Determine the [x, y] coordinate at the center of the cell enclosing the given text.  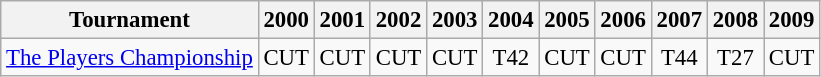
2000 [286, 20]
2001 [342, 20]
T42 [511, 58]
2006 [623, 20]
2004 [511, 20]
2003 [455, 20]
The Players Championship [130, 58]
2002 [398, 20]
T27 [735, 58]
2005 [567, 20]
2009 [792, 20]
T44 [679, 58]
2007 [679, 20]
Tournament [130, 20]
2008 [735, 20]
